Capture the cell that displays the provided text and extract its [X, Y] central coordinate. 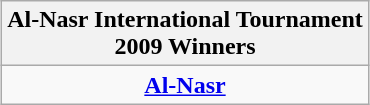
Al-Nasr International Tournament 2009 Winners [186, 34]
Al-Nasr [186, 85]
